Detect which cell encompasses the target text, then output its [x, y] center coordinate. 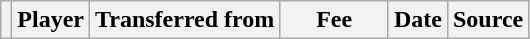
Player [51, 20]
Fee [334, 20]
Transferred from [185, 20]
Source [488, 20]
Date [418, 20]
